Return (x, y) of the center of cell containing provided text 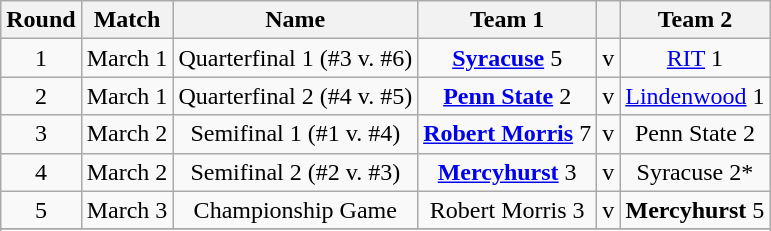
Syracuse 5 (508, 58)
Robert Morris 3 (508, 210)
3 (41, 134)
Robert Morris 7 (508, 134)
Mercyhurst 5 (695, 210)
1 (41, 58)
Match (127, 20)
RIT 1 (695, 58)
Mercyhurst 3 (508, 172)
Quarterfinal 1 (#3 v. #6) (296, 58)
Quarterfinal 2 (#4 v. #5) (296, 96)
Name (296, 20)
Championship Game (296, 210)
March 3 (127, 210)
Team 2 (695, 20)
Lindenwood 1 (695, 96)
Syracuse 2* (695, 172)
Round (41, 20)
Semifinal 1 (#1 v. #4) (296, 134)
5 (41, 210)
2 (41, 96)
4 (41, 172)
Semifinal 2 (#2 v. #3) (296, 172)
Team 1 (508, 20)
